Locate the cell with the specified text and output its [X, Y] center coordinate. 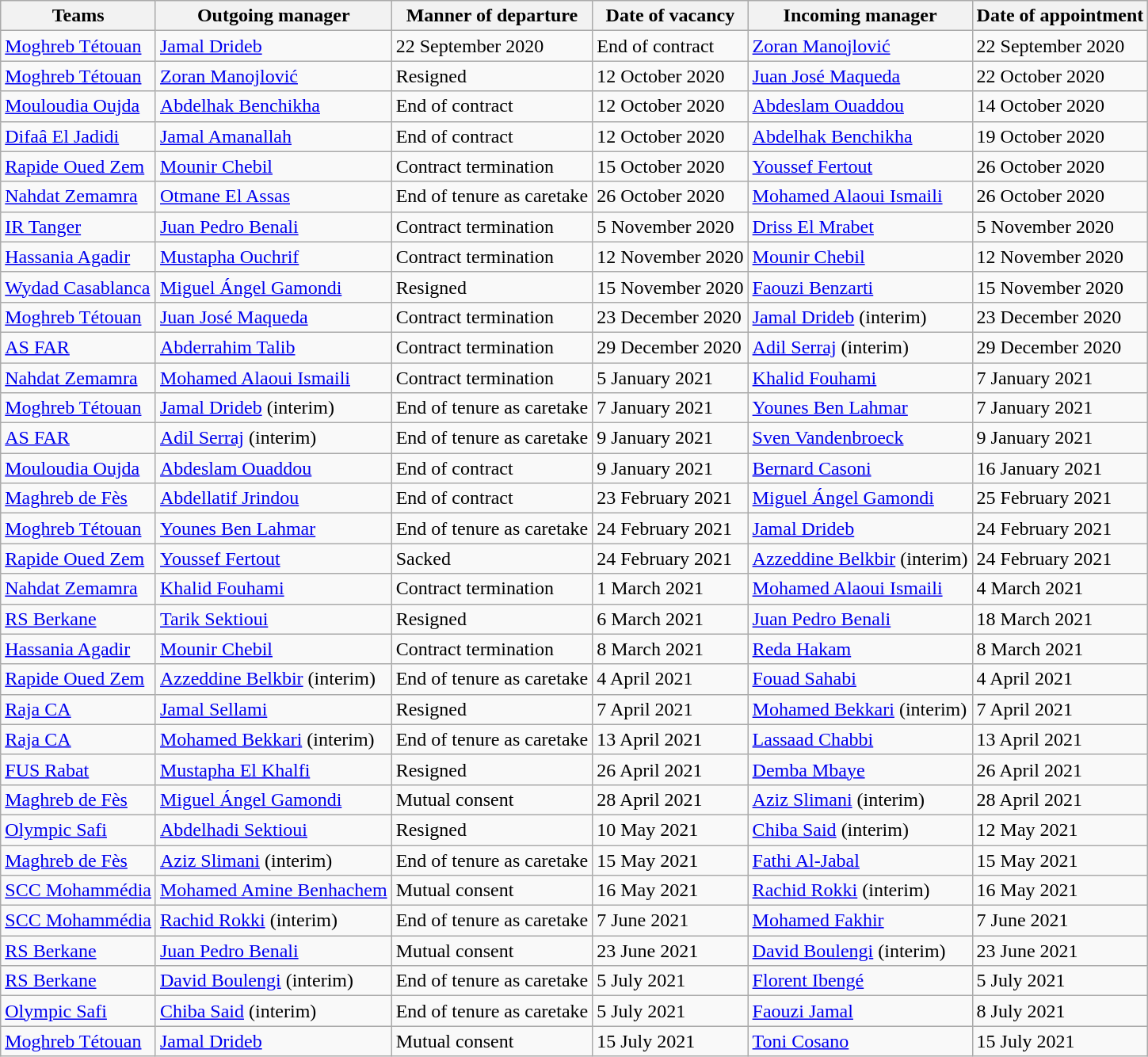
Difaâ El Jadidi [78, 136]
Tarik Sektioui [273, 619]
Mohamed Amine Benhachem [273, 891]
15 October 2020 [670, 166]
Florent Ibengé [860, 981]
Jamal Amanallah [273, 136]
Fathi Al-Jabal [860, 860]
Bernard Casoni [860, 468]
Fouad Sahabi [860, 679]
18 March 2021 [1060, 619]
Sacked [492, 559]
Driss El Mrabet [860, 227]
Faouzi Jamal [860, 1011]
Outgoing manager [273, 16]
Abdellatif Jrindou [273, 498]
Date of appointment [1060, 16]
22 October 2020 [1060, 76]
Teams [78, 16]
23 February 2021 [670, 498]
8 July 2021 [1060, 1011]
Mustapha El Khalfi [273, 769]
14 October 2020 [1060, 106]
IR Tanger [78, 227]
25 February 2021 [1060, 498]
Reda Hakam [860, 649]
Incoming manager [860, 16]
5 January 2021 [670, 378]
Toni Cosano [860, 1041]
Jamal Sellami [273, 709]
Otmane El Assas [273, 197]
Mohamed Fakhir [860, 921]
Wydad Casablanca [78, 287]
Mustapha Ouchrif [273, 257]
19 October 2020 [1060, 136]
10 May 2021 [670, 830]
Abderrahim Talib [273, 347]
16 January 2021 [1060, 468]
FUS Rabat [78, 769]
Abdelhadi Sektioui [273, 830]
6 March 2021 [670, 619]
Sven Vandenbroeck [860, 438]
1 March 2021 [670, 589]
Manner of departure [492, 16]
Faouzi Benzarti [860, 287]
Date of vacancy [670, 16]
4 March 2021 [1060, 589]
12 May 2021 [1060, 830]
Demba Mbaye [860, 769]
Lassaad Chabbi [860, 739]
